Capture the cell that displays the provided text and extract its (x, y) central coordinate. 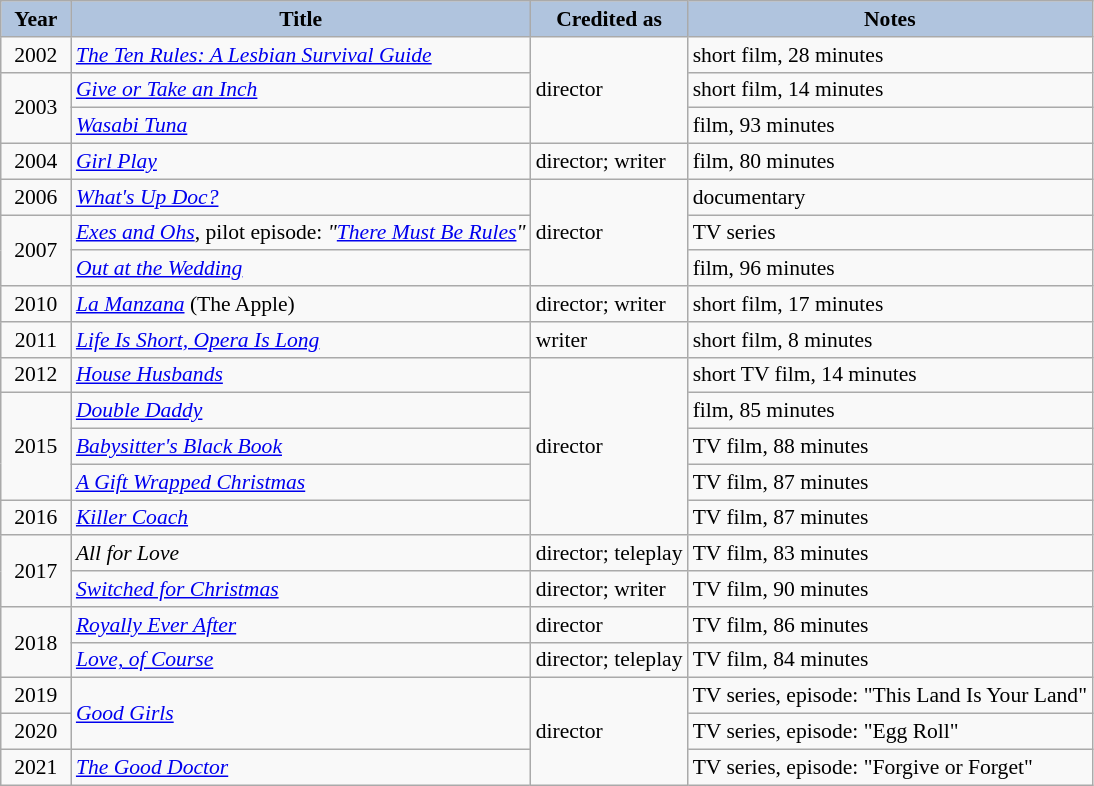
Give or Take an Inch (301, 90)
Good Girls (301, 714)
Babysitter's Black Book (301, 447)
2015 (36, 446)
Out at the Wedding (301, 269)
film, 93 minutes (890, 126)
2017 (36, 572)
House Husbands (301, 375)
2004 (36, 162)
2007 (36, 250)
Title (301, 19)
writer (610, 340)
2006 (36, 197)
film, 80 minutes (890, 162)
Royally Ever After (301, 625)
Double Daddy (301, 411)
2003 (36, 108)
A Gift Wrapped Christmas (301, 482)
short TV film, 14 minutes (890, 375)
2019 (36, 696)
TV series (890, 233)
2012 (36, 375)
Credited as (610, 19)
TV series, episode: "Forgive or Forget" (890, 767)
2020 (36, 732)
film, 96 minutes (890, 269)
Girl Play (301, 162)
short film, 14 minutes (890, 90)
Notes (890, 19)
All for Love (301, 554)
The Ten Rules: A Lesbian Survival Guide (301, 55)
TV film, 90 minutes (890, 589)
TV film, 83 minutes (890, 554)
The Good Doctor (301, 767)
Year (36, 19)
TV film, 86 minutes (890, 625)
TV series, episode: "Egg Roll" (890, 732)
short film, 28 minutes (890, 55)
Exes and Ohs, pilot episode: "There Must Be Rules" (301, 233)
2002 (36, 55)
2016 (36, 518)
film, 85 minutes (890, 411)
TV film, 88 minutes (890, 447)
Switched for Christmas (301, 589)
documentary (890, 197)
Wasabi Tuna (301, 126)
2018 (36, 642)
short film, 8 minutes (890, 340)
short film, 17 minutes (890, 304)
2011 (36, 340)
Love, of Course (301, 660)
Life Is Short, Opera Is Long (301, 340)
TV series, episode: "This Land Is Your Land" (890, 696)
La Manzana (The Apple) (301, 304)
TV film, 84 minutes (890, 660)
What's Up Doc? (301, 197)
2021 (36, 767)
Killer Coach (301, 518)
2010 (36, 304)
